Search for the cell housing the specified text and yield its [x, y] center coordinate. 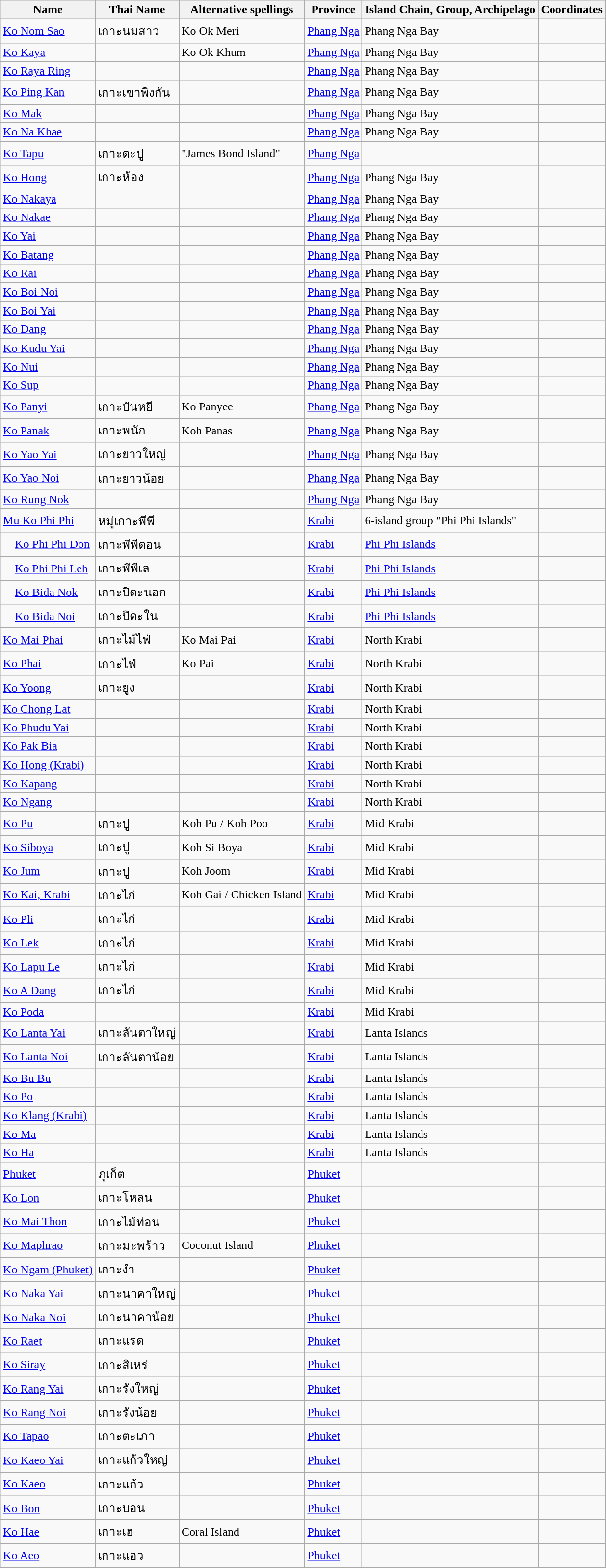
เกาะยาวใหญ่ [137, 455]
เกาะนาคาใหญ่ [137, 1293]
Ko Lek [48, 943]
Ko Nui [48, 367]
Koh Si Boya [242, 847]
Ko Ok Meri [242, 31]
Ko Boi Yai [48, 311]
Ko Jum [48, 871]
เกาะตะเภา [137, 1436]
Thai Name [137, 10]
Ko Pli [48, 919]
Ko Ping Kan [48, 92]
Ko Raya Ring [48, 71]
Ko Rang Noi [48, 1413]
Coral Island [242, 1532]
Ko Lanta Yai [48, 1033]
Ko Na Khae [48, 132]
Mu Ko Phi Phi [48, 520]
Koh Panas [242, 431]
เกาะนมสาว [137, 31]
6-island group "Phi Phi Islands" [450, 520]
ภูเก็ต [137, 1174]
เกาะนาคาน้อย [137, 1318]
Ko Ok Khum [242, 52]
Ko Chong Lat [48, 709]
Ko Ma [48, 1134]
Ko Nom Sao [48, 31]
เกาะยูง [137, 687]
Name [48, 10]
Ko Nakaya [48, 198]
Ko Mai Pai [242, 640]
Ko Dang [48, 329]
Ko Rung Nok [48, 499]
Ko Kudu Yai [48, 348]
"James Bond Island" [242, 153]
Ko Phi Phi Don [48, 545]
Ko Bon [48, 1508]
Ko Hae [48, 1532]
Ko Kapang [48, 784]
Ko Phudu Yai [48, 728]
Ko Po [48, 1097]
Ko Hong (Krabi) [48, 765]
Ko Bu Bu [48, 1078]
Ko Aeo [48, 1555]
Koh Gai / Chicken Island [242, 895]
Ko Klang (Krabi) [48, 1115]
Ko Batang [48, 255]
Island Chain, Group, Archipelago [450, 10]
Coconut Island [242, 1246]
Ko Naka Yai [48, 1293]
เกาะไฟ่ [137, 664]
Ko Panak [48, 431]
เกาะยาวน้อย [137, 478]
Ko Bida Noi [48, 617]
Ko Naka Noi [48, 1318]
เกาะไม้ไฟ่ [137, 640]
เกาะปิดะใน [137, 617]
Ko Raet [48, 1341]
เกาะพีพีเล [137, 568]
Ko Phai [48, 664]
เกาะพีพีดอน [137, 545]
เกาะห้อง [137, 178]
Ko Panyee [242, 406]
Ko Tapu [48, 153]
Coordinates [572, 10]
Ko Kaeo [48, 1484]
เกาะมะพร้าว [137, 1246]
เกาะโหลน [137, 1198]
เกาะสิเหร่ [137, 1365]
Ko Ngam (Phuket) [48, 1270]
เกาะพนัก [137, 431]
Ko Pu [48, 824]
Ko Maphrao [48, 1246]
Ko Mak [48, 113]
Ko Lon [48, 1198]
เกาะแก้วใหญ่ [137, 1460]
Ko Rai [48, 273]
Ko Kaya [48, 52]
Ko Ha [48, 1153]
เกาะลันตาน้อย [137, 1056]
เกาะงำ [137, 1270]
Ko Kai, Krabi [48, 895]
Ko Tapao [48, 1436]
เกาะบอน [137, 1508]
Ko Poda [48, 1012]
เกาะแก้ว [137, 1484]
เกาะปันหยี [137, 406]
Ko Mai Phai [48, 640]
Ko Phi Phi Leh [48, 568]
เกาะไม้ท่อน [137, 1221]
Ko Yao Yai [48, 455]
เกาะลันตาใหญ่ [137, 1033]
Ko Nakae [48, 217]
Ko Pai [242, 664]
เกาะเฮ [137, 1532]
Ko A Dang [48, 991]
Ko Siray [48, 1365]
Ko Lanta Noi [48, 1056]
Ko Yao Noi [48, 478]
เกาะปิดะนอก [137, 592]
Province [334, 10]
Ko Boi Noi [48, 292]
Koh Pu / Koh Poo [242, 824]
เกาะรังใหญ่ [137, 1388]
Ko Hong [48, 178]
Ko Rang Yai [48, 1388]
Alternative spellings [242, 10]
Ko Panyi [48, 406]
เกาะแรด [137, 1341]
เกาะตะปู [137, 153]
Ko Yai [48, 236]
Ko Mai Thon [48, 1221]
เกาะรังน้อย [137, 1413]
Ko Bida Nok [48, 592]
เกาะเขาพิงกัน [137, 92]
Ko Siboya [48, 847]
Koh Joom [242, 871]
หมู่เกาะพีพี [137, 520]
เกาะแอว [137, 1555]
Ko Kaeo Yai [48, 1460]
Ko Ngang [48, 802]
Ko Sup [48, 385]
Ko Lapu Le [48, 967]
Ko Yoong [48, 687]
Ko Pak Bia [48, 746]
